Output the [x, y] coordinate of the center of the cell containing the given text.  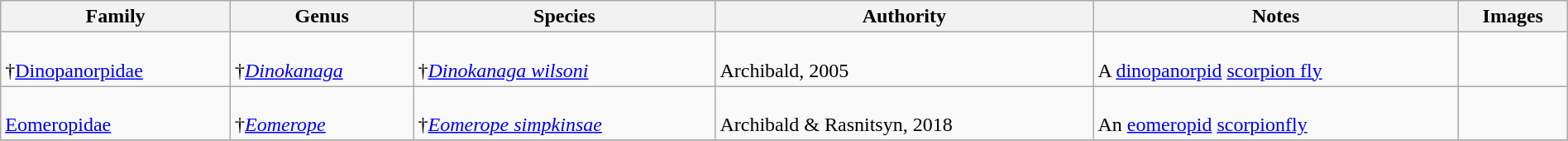
†Dinopanorpidae [116, 60]
Archibald & Rasnitsyn, 2018 [905, 113]
Archibald, 2005 [905, 60]
An eomeropid scorpionfly [1275, 113]
Authority [905, 17]
Notes [1275, 17]
A dinopanorpid scorpion fly [1275, 60]
Genus [322, 17]
Images [1513, 17]
†Dinokanaga wilsoni [564, 60]
Family [116, 17]
Species [564, 17]
†Eomerope simpkinsae [564, 113]
Eomeropidae [116, 113]
†Dinokanaga [322, 60]
†Eomerope [322, 113]
